For the text-containing cell, return its midpoint in [X, Y] coordinate format. 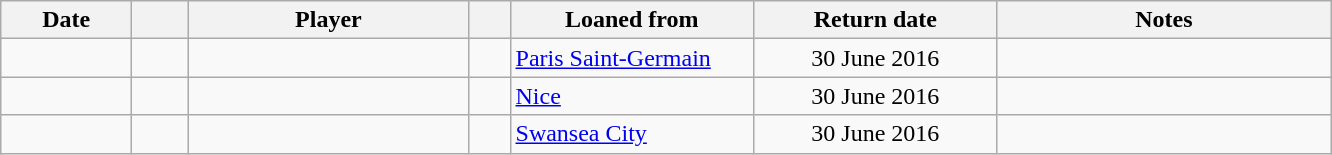
Loaned from [632, 20]
Notes [1164, 20]
Swansea City [632, 134]
Paris Saint-Germain [632, 58]
Return date [876, 20]
Date [66, 20]
Player [328, 20]
Nice [632, 96]
